Detect which cell encompasses the target text, then output its (x, y) center coordinate. 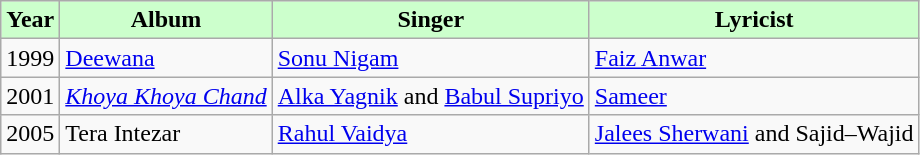
Rahul Vaidya (430, 134)
Deewana (166, 58)
Tera Intezar (166, 134)
2005 (30, 134)
Khoya Khoya Chand (166, 96)
Lyricist (754, 20)
2001 (30, 96)
Sonu Nigam (430, 58)
Sameer (754, 96)
Singer (430, 20)
Year (30, 20)
Alka Yagnik and Babul Supriyo (430, 96)
1999 (30, 58)
Faiz Anwar (754, 58)
Jalees Sherwani and Sajid–Wajid (754, 134)
Album (166, 20)
